Find where the given text appears and provide that cell's center as (x, y) coordinate. 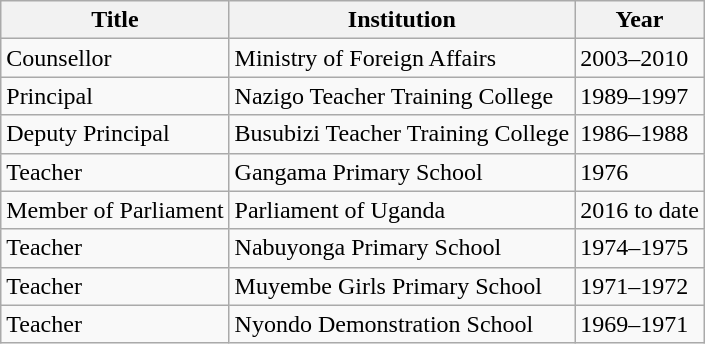
2016 to date (640, 210)
Ministry of Foreign Affairs (402, 58)
Gangama Primary School (402, 172)
Year (640, 20)
Deputy Principal (115, 134)
1976 (640, 172)
1989–1997 (640, 96)
Nyondo Demonstration School (402, 324)
Title (115, 20)
Muyembe Girls Primary School (402, 286)
2003–2010 (640, 58)
Parliament of Uganda (402, 210)
Institution (402, 20)
Counsellor (115, 58)
Principal (115, 96)
1986–1988 (640, 134)
Member of Parliament (115, 210)
Nazigo Teacher Training College (402, 96)
Busubizi Teacher Training College (402, 134)
1974–1975 (640, 248)
Nabuyonga Primary School (402, 248)
1969–1971 (640, 324)
1971–1972 (640, 286)
